Identify which cell holds the provided text, then report its [X, Y] central coordinate. 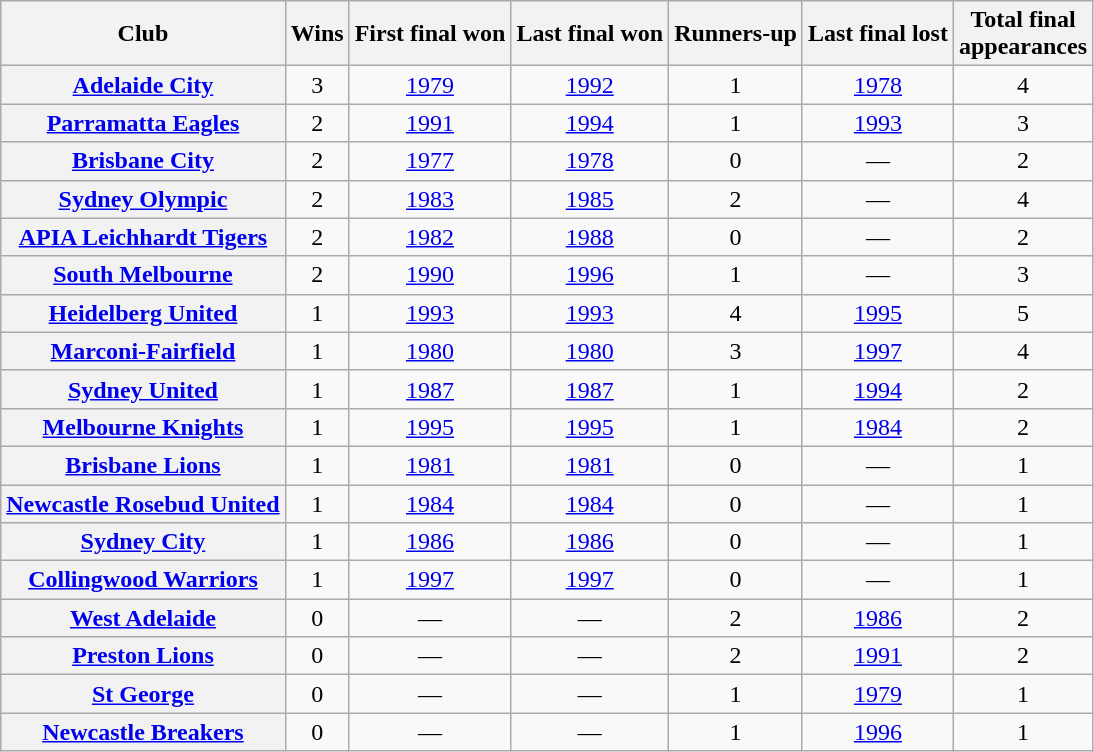
Parramatta Eagles [143, 123]
Club [143, 34]
Marconi-Fairfield [143, 351]
South Melbourne [143, 275]
1983 [430, 199]
5 [1022, 313]
Runners-up [736, 34]
1982 [430, 237]
West Adelaide [143, 618]
Sydney United [143, 389]
APIA Leichhardt Tigers [143, 237]
Melbourne Knights [143, 427]
Newcastle Rosebud United [143, 503]
Sydney Olympic [143, 199]
1988 [590, 237]
Brisbane City [143, 161]
Newcastle Breakers [143, 732]
Heidelberg United [143, 313]
1990 [430, 275]
Preston Lions [143, 656]
First final won [430, 34]
1985 [590, 199]
Sydney City [143, 542]
1977 [430, 161]
Brisbane Lions [143, 465]
St George [143, 694]
Wins [317, 34]
1992 [590, 85]
Total finalappearances [1022, 34]
Collingwood Warriors [143, 580]
Adelaide City [143, 85]
Last final won [590, 34]
Last final lost [878, 34]
